Output the (x, y) coordinate of the center of the cell containing the given text.  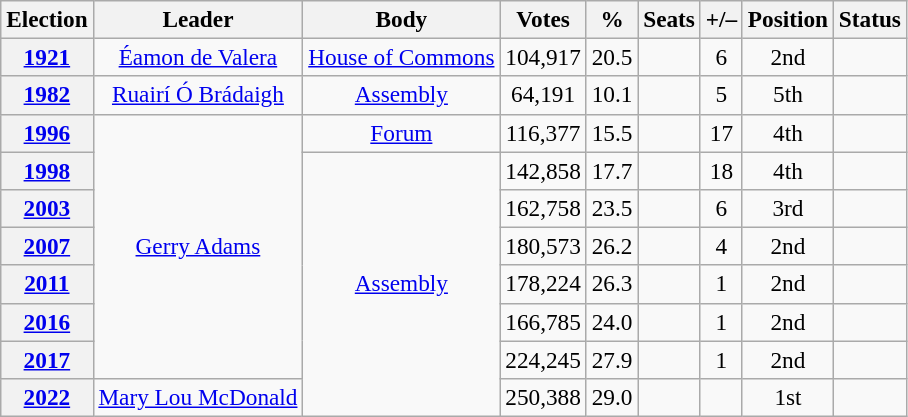
29.0 (612, 397)
Forum (402, 133)
224,245 (543, 359)
26.3 (612, 284)
250,388 (543, 397)
116,377 (543, 133)
23.5 (612, 208)
64,191 (543, 95)
26.2 (612, 246)
10.1 (612, 95)
+/– (721, 19)
142,858 (543, 170)
15.5 (612, 133)
Body (402, 19)
Gerry Adams (198, 246)
24.0 (612, 322)
18 (721, 170)
Status (870, 19)
27.9 (612, 359)
2007 (47, 246)
104,917 (543, 57)
Mary Lou McDonald (198, 397)
1st (788, 397)
17 (721, 133)
162,758 (543, 208)
166,785 (543, 322)
1921 (47, 57)
Seats (670, 19)
2016 (47, 322)
Leader (198, 19)
4 (721, 246)
House of Commons (402, 57)
% (612, 19)
1982 (47, 95)
3rd (788, 208)
2022 (47, 397)
2011 (47, 284)
178,224 (543, 284)
Votes (543, 19)
5th (788, 95)
2003 (47, 208)
2017 (47, 359)
Éamon de Valera (198, 57)
20.5 (612, 57)
Election (47, 19)
1996 (47, 133)
5 (721, 95)
Ruairí Ó Brádaigh (198, 95)
Position (788, 19)
17.7 (612, 170)
1998 (47, 170)
180,573 (543, 246)
